From the cell containing the given text, extract its center point as (x, y) coordinate. 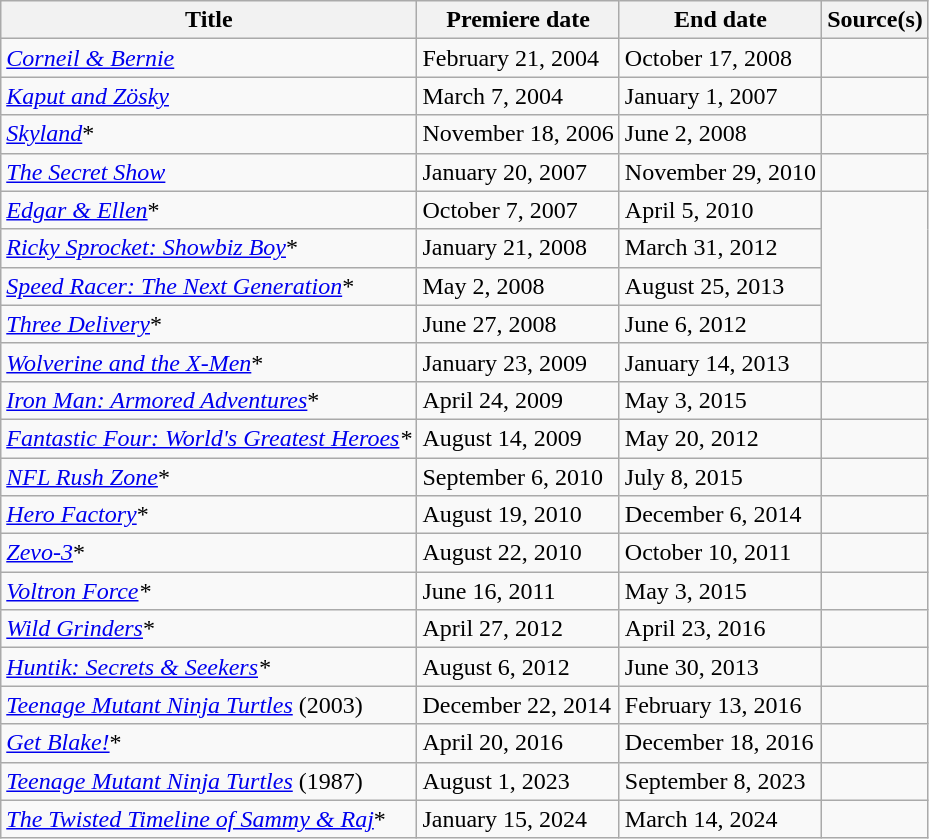
Get Blake!* (209, 743)
June 27, 2008 (518, 324)
April 23, 2016 (720, 629)
The Secret Show (209, 172)
January 1, 2007 (720, 96)
May 20, 2012 (720, 438)
Zevo-3* (209, 553)
Hero Factory* (209, 515)
Huntik: Secrets & Seekers* (209, 667)
Teenage Mutant Ninja Turtles (1987) (209, 781)
December 6, 2014 (720, 515)
June 2, 2008 (720, 134)
September 6, 2010 (518, 477)
April 5, 2010 (720, 210)
Iron Man: Armored Adventures* (209, 400)
February 13, 2016 (720, 705)
August 22, 2010 (518, 553)
April 27, 2012 (518, 629)
End date (720, 20)
August 14, 2009 (518, 438)
November 18, 2006 (518, 134)
October 7, 2007 (518, 210)
August 1, 2023 (518, 781)
Corneil & Bernie (209, 58)
Three Delivery* (209, 324)
Kaput and Zösky (209, 96)
Fantastic Four: World's Greatest Heroes* (209, 438)
Voltron Force* (209, 591)
March 14, 2024 (720, 819)
Teenage Mutant Ninja Turtles (2003) (209, 705)
Ricky Sprocket: Showbiz Boy* (209, 248)
Wild Grinders* (209, 629)
August 19, 2010 (518, 515)
April 24, 2009 (518, 400)
March 31, 2012 (720, 248)
July 8, 2015 (720, 477)
August 6, 2012 (518, 667)
January 20, 2007 (518, 172)
June 6, 2012 (720, 324)
December 18, 2016 (720, 743)
February 21, 2004 (518, 58)
June 30, 2013 (720, 667)
January 21, 2008 (518, 248)
Edgar & Ellen* (209, 210)
Wolverine and the X-Men* (209, 362)
NFL Rush Zone* (209, 477)
Source(s) (876, 20)
Premiere date (518, 20)
January 15, 2024 (518, 819)
Skyland* (209, 134)
May 2, 2008 (518, 286)
The Twisted Timeline of Sammy & Raj* (209, 819)
June 16, 2011 (518, 591)
Title (209, 20)
January 23, 2009 (518, 362)
August 25, 2013 (720, 286)
October 10, 2011 (720, 553)
December 22, 2014 (518, 705)
September 8, 2023 (720, 781)
March 7, 2004 (518, 96)
Speed Racer: The Next Generation* (209, 286)
April 20, 2016 (518, 743)
November 29, 2010 (720, 172)
October 17, 2008 (720, 58)
January 14, 2013 (720, 362)
